Capture the cell that displays the provided text and extract its [X, Y] central coordinate. 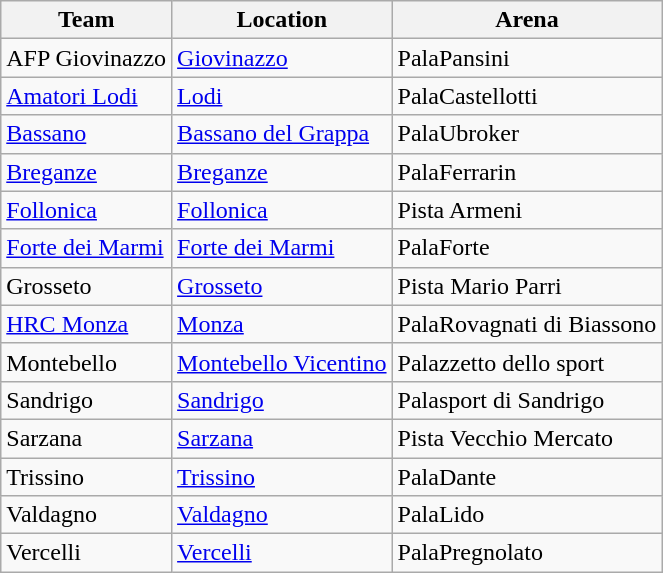
Palasport di Sandrigo [527, 400]
PalaPregnolato [527, 553]
PalaFerrarin [527, 172]
PalaForte [527, 248]
PalaLido [527, 515]
Montebello [86, 362]
HRC Monza [86, 324]
Lodi [282, 96]
Team [86, 20]
Pista Mario Parri [527, 286]
PalaRovagnati di Biassono [527, 324]
Pista Armeni [527, 210]
Giovinazzo [282, 58]
Palazzetto dello sport [527, 362]
PalaPansini [527, 58]
Bassano del Grappa [282, 134]
Amatori Lodi [86, 96]
Arena [527, 20]
Location [282, 20]
Monza [282, 324]
Montebello Vicentino [282, 362]
Bassano [86, 134]
AFP Giovinazzo [86, 58]
PalaCastellotti [527, 96]
PalaUbroker [527, 134]
PalaDante [527, 477]
Pista Vecchio Mercato [527, 438]
